Provide the (x, y) coordinate of the cell's center where the given text is located.  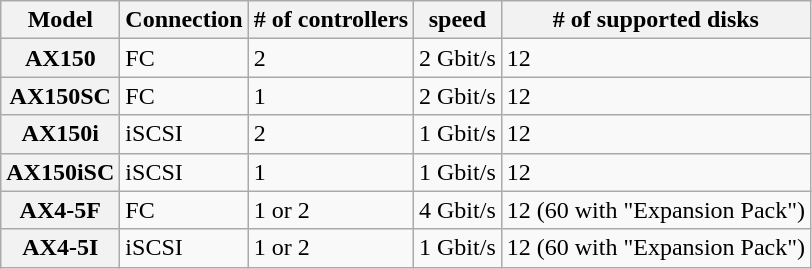
AX150iSC (60, 172)
AX4-5F (60, 210)
AX4-5I (60, 248)
4 Gbit/s (458, 210)
# of controllers (330, 20)
# of supported disks (656, 20)
AX150SC (60, 96)
AX150 (60, 58)
AX150i (60, 134)
Model (60, 20)
speed (458, 20)
Connection (184, 20)
